Output the [X, Y] coordinate of the center of the cell containing the given text.  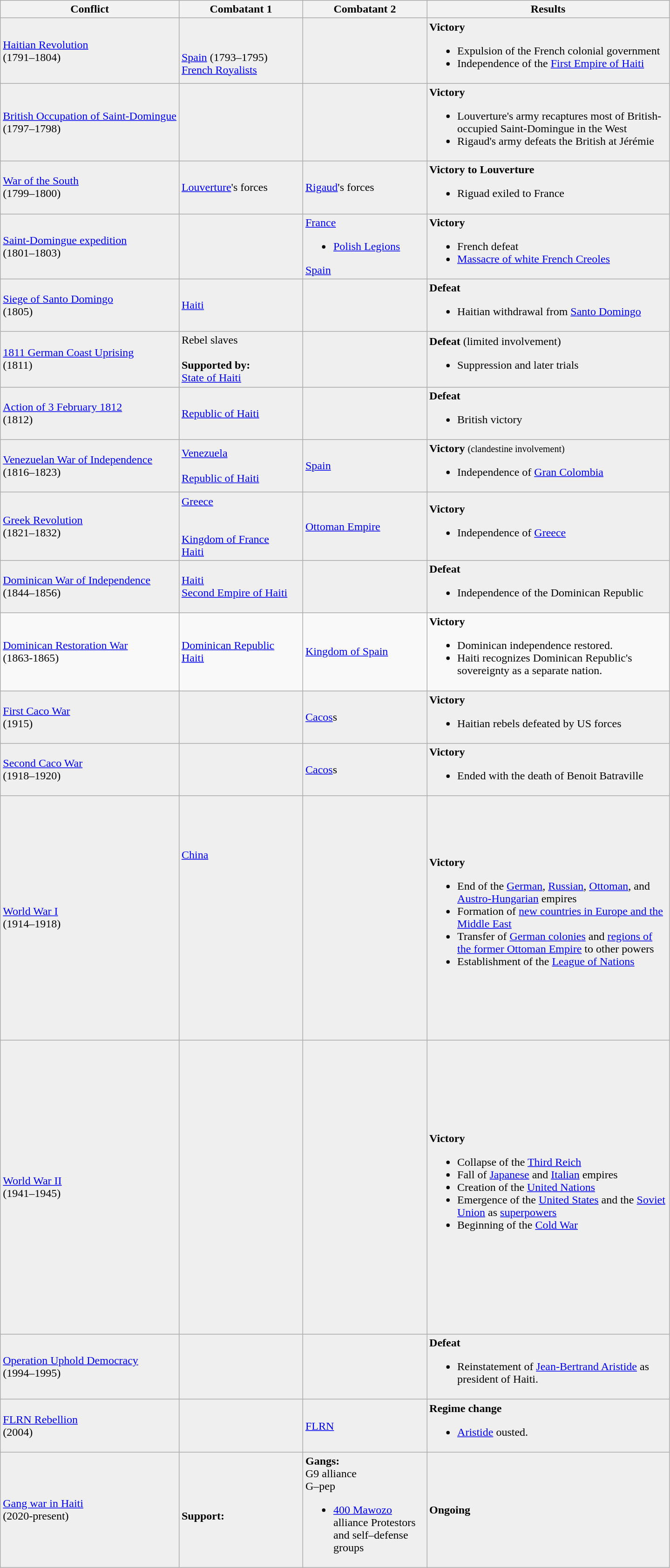
World War II(1941–1945) [90, 1187]
Ongoing [548, 1510]
Rebel slavesSupported by: State of Haiti [241, 359]
Support: [241, 1510]
DefeatBritish victory [548, 413]
Republic of Haiti [241, 413]
VictoryHaitian rebels defeated by US forces [548, 717]
DefeatReinstatement of Jean-Bertrand Aristide as president of Haiti. [548, 1367]
VictoryDominican independence restored.Haiti recognizes Dominican Republic's sovereignty as a separate nation. [548, 652]
Dominican Restoration War(1863-1865) [90, 652]
Second Caco War(1918–1920) [90, 770]
British Occupation of Saint-Domingue(1797–1798) [90, 122]
Dominican War of Independence(1844–1856) [90, 587]
Haitian Revolution(1791–1804) [90, 51]
Victory to LouvertureRiguad exiled to France [548, 187]
Venezuelan War of Independence(1816–1823) [90, 466]
VictoryLouverture's army recaptures most of British-occupied Saint-Domingue in the WestRigaud's army defeats the British at Jérémie [548, 122]
Combatant 1 [241, 9]
Saint-Domingue expedition(1801–1803) [90, 246]
Action of 3 February 1812(1812) [90, 413]
FLRN Rebellion(2004) [90, 1426]
Operation Uphold Democracy(1994–1995) [90, 1367]
France Polish Legions Spain [365, 246]
Kingdom of Spain [365, 652]
VictoryFrench defeatMassacre of white French Creoles [548, 246]
Greek Revolution(1821–1832) [90, 526]
Results [548, 9]
1811 German Coast Uprising(1811) [90, 359]
Regime changeAristide ousted. [548, 1426]
Gangs:G9 alliance G–pep400 Mawozo alliance Protestors and self–defense groups [365, 1510]
VictoryIndependence of Greece [548, 526]
Greece Kingdom of France Haiti [241, 526]
War of the South(1799–1800) [90, 187]
Gang war in Haiti(2020-present) [90, 1510]
Venezuela Republic of Haiti [241, 466]
VictoryExpulsion of the French colonial governmentIndependence of the First Empire of Haiti [548, 51]
DefeatHaitian withdrawal from Santo Domingo [548, 305]
Spain (1793–1795) French Royalists [241, 51]
Spain [365, 466]
Dominican Republic Haiti [241, 652]
Haiti [241, 305]
Louverture's forces [241, 187]
VictoryEnded with the death of Benoit Batraville [548, 770]
First Caco War(1915) [90, 717]
FLRN [365, 1426]
Haiti Second Empire of Haiti [241, 587]
Rigaud's forces [365, 187]
Ottoman Empire [365, 526]
Conflict [90, 9]
Combatant 2 [365, 9]
DefeatIndependence of the Dominican Republic [548, 587]
Siege of Santo Domingo(1805) [90, 305]
Victory (clandestine involvement)Independence of Gran Colombia [548, 466]
Defeat (limited involvement)Suppression and later trials [548, 359]
World War I(1914–1918) [90, 918]
China [241, 918]
